Detect which cell encompasses the target text, then output its (x, y) center coordinate. 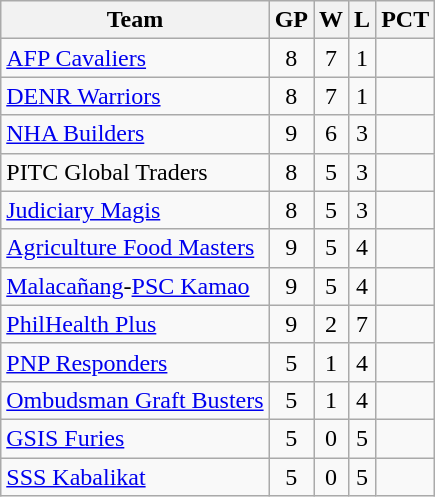
SSS Kabalikat (135, 477)
Agriculture Food Masters (135, 248)
L (362, 20)
Judiciary Magis (135, 210)
NHA Builders (135, 134)
2 (332, 324)
W (332, 20)
PCT (406, 20)
PITC Global Traders (135, 172)
PhilHealth Plus (135, 324)
Malacañang-PSC Kamao (135, 286)
AFP Cavaliers (135, 58)
6 (332, 134)
GSIS Furies (135, 438)
Ombudsman Graft Busters (135, 400)
PNP Responders (135, 362)
Team (135, 20)
DENR Warriors (135, 96)
GP (291, 20)
